Search for the cell housing the specified text and yield its [x, y] center coordinate. 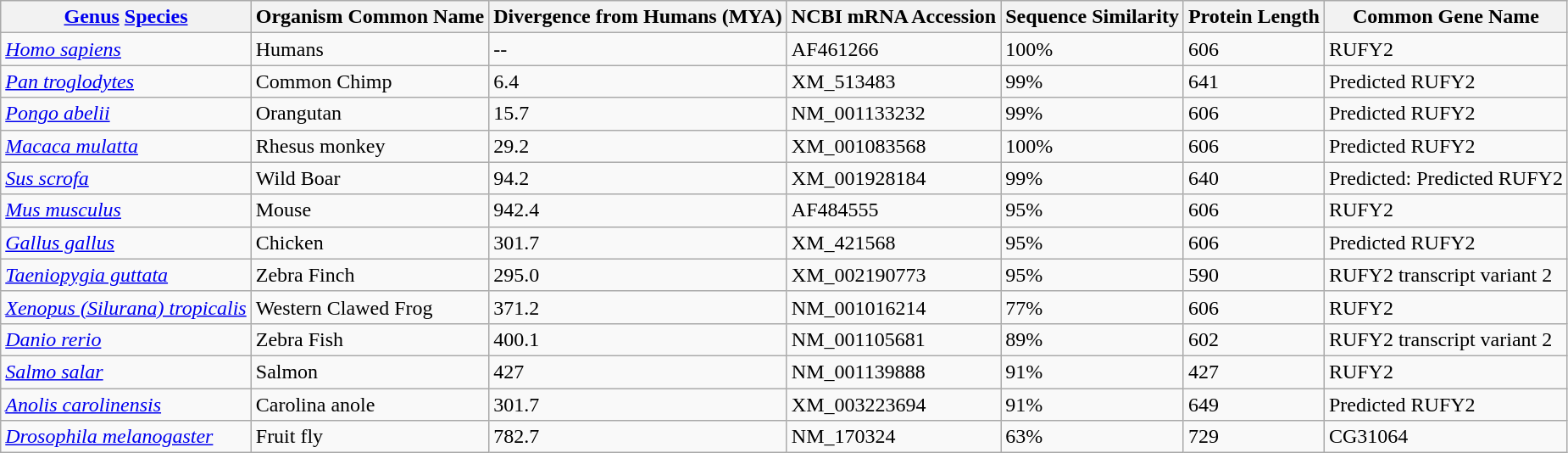
641 [1254, 81]
89% [1093, 339]
640 [1254, 178]
Salmo salar [126, 372]
NM_001133232 [893, 114]
Carolina anole [370, 405]
Divergence from Humans (MYA) [638, 17]
Predicted: Predicted RUFY2 [1446, 178]
XM_513483 [893, 81]
15.7 [638, 114]
590 [1254, 275]
63% [1093, 437]
NM_001139888 [893, 372]
Rhesus monkey [370, 146]
CG31064 [1446, 437]
Sus scrofa [126, 178]
Common Gene Name [1446, 17]
Salmon [370, 372]
AF484555 [893, 210]
Danio rerio [126, 339]
29.2 [638, 146]
942.4 [638, 210]
Humans [370, 49]
XM_001928184 [893, 178]
Fruit fly [370, 437]
649 [1254, 405]
XM_001083568 [893, 146]
Pongo abelii [126, 114]
Anolis carolinensis [126, 405]
XM_421568 [893, 243]
Protein Length [1254, 17]
Zebra Fish [370, 339]
XM_003223694 [893, 405]
77% [1093, 307]
-- [638, 49]
Common Chimp [370, 81]
371.2 [638, 307]
NCBI mRNA Accession [893, 17]
729 [1254, 437]
Homo sapiens [126, 49]
AF461266 [893, 49]
Sequence Similarity [1093, 17]
Wild Boar [370, 178]
602 [1254, 339]
Chicken [370, 243]
NM_001016214 [893, 307]
Pan troglodytes [126, 81]
Mus musculus [126, 210]
400.1 [638, 339]
Orangutan [370, 114]
782.7 [638, 437]
Macaca mulatta [126, 146]
Mouse [370, 210]
Western Clawed Frog [370, 307]
NM_001105681 [893, 339]
Organism Common Name [370, 17]
Zebra Finch [370, 275]
6.4 [638, 81]
Gallus gallus [126, 243]
NM_170324 [893, 437]
Taeniopygia guttata [126, 275]
Xenopus (Silurana) tropicalis [126, 307]
XM_002190773 [893, 275]
295.0 [638, 275]
Drosophila melanogaster [126, 437]
Genus Species [126, 17]
94.2 [638, 178]
